Return the [x, y] coordinate for the center point of the cell that contains the specified text.  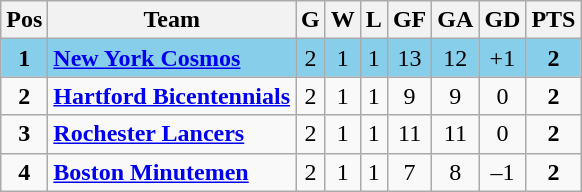
Boston Minutemen [172, 172]
Team [172, 20]
8 [456, 172]
7 [409, 172]
GA [456, 20]
Rochester Lancers [172, 134]
GF [409, 20]
4 [24, 172]
PTS [554, 20]
–1 [502, 172]
13 [409, 58]
12 [456, 58]
+1 [502, 58]
New York Cosmos [172, 58]
3 [24, 134]
W [342, 20]
GD [502, 20]
G [311, 20]
L [374, 20]
Pos [24, 20]
Hartford Bicentennials [172, 96]
